Detect which cell encompasses the target text, then output its [X, Y] center coordinate. 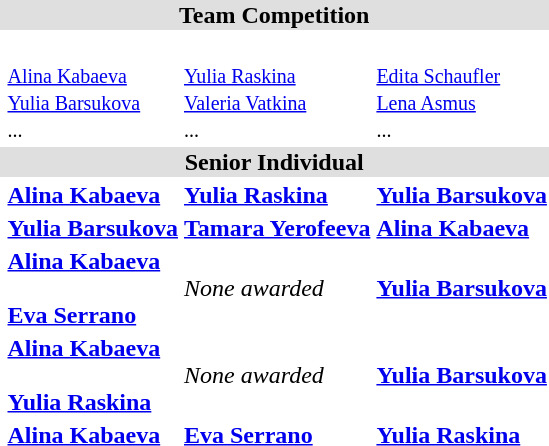
Senior Individual [274, 162]
Alina KabaevaYulia Barsukova... [93, 88]
Yulia RaskinaValeria Vatkina... [278, 88]
Team Competition [274, 15]
Alina KabaevaYulia Raskina [93, 375]
Tamara Yerofeeva [278, 228]
Yulia Raskina [278, 195]
Edita SchauflerLena Asmus... [462, 88]
Alina KabaevaEva Serrano [93, 288]
